Provide the (X, Y) coordinate of the cell's center where the given text is located.  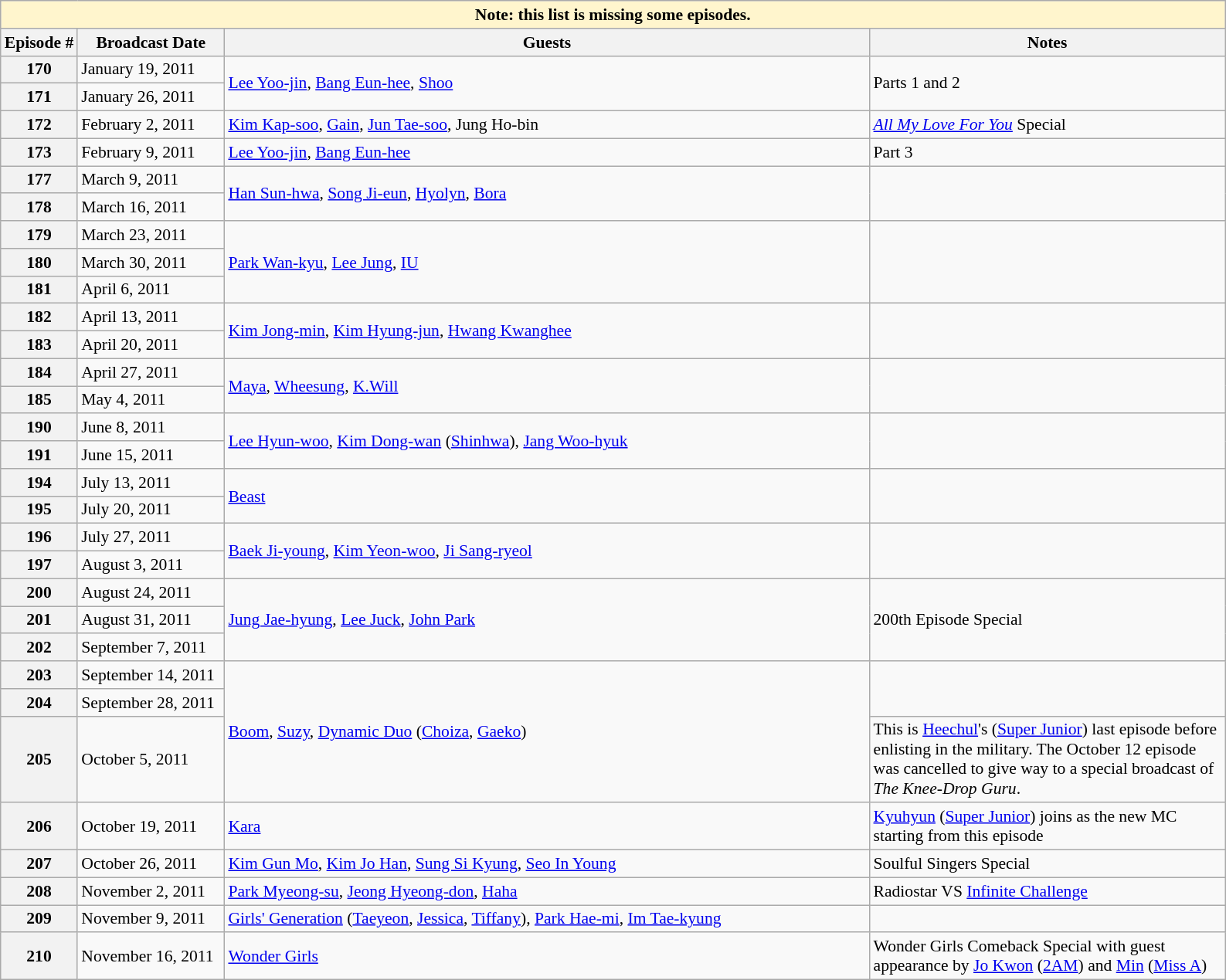
185 (39, 400)
177 (39, 180)
172 (39, 125)
179 (39, 235)
March 30, 2011 (151, 263)
September 14, 2011 (151, 675)
201 (39, 620)
Kyuhyun (Super Junior) joins as the new MC starting from this episode (1048, 826)
183 (39, 345)
181 (39, 290)
170 (39, 70)
February 9, 2011 (151, 152)
Note: this list is missing some episodes. (613, 15)
January 19, 2011 (151, 70)
190 (39, 428)
Parts 1 and 2 (1048, 83)
November 2, 2011 (151, 891)
Broadcast Date (151, 42)
205 (39, 759)
210 (39, 956)
200th Episode Special (1048, 619)
September 28, 2011 (151, 703)
July 20, 2011 (151, 510)
Wonder Girls Comeback Special with guest appearance by Jo Kwon (2AM) and Min (Miss A) (1048, 956)
Girls' Generation (Taeyeon, Jessica, Tiffany), Park Hae-mi, Im Tae-kyung (547, 919)
Kara (547, 826)
208 (39, 891)
April 6, 2011 (151, 290)
195 (39, 510)
July 13, 2011 (151, 483)
Part 3 (1048, 152)
Soulful Singers Special (1048, 864)
209 (39, 919)
October 19, 2011 (151, 826)
March 9, 2011 (151, 180)
Boom, Suzy, Dynamic Duo (Choiza, Gaeko) (547, 732)
Park Myeong-su, Jeong Hyeong-don, Haha (547, 891)
Lee Hyun-woo, Kim Dong-wan (Shinhwa), Jang Woo-hyuk (547, 442)
191 (39, 455)
March 23, 2011 (151, 235)
April 27, 2011 (151, 372)
November 16, 2011 (151, 956)
173 (39, 152)
Han Sun-hwa, Song Ji-eun, Hyolyn, Bora (547, 193)
Kim Kap-soo, Gain, Jun Tae-soo, Jung Ho-bin (547, 125)
June 15, 2011 (151, 455)
Kim Gun Mo, Kim Jo Han, Sung Si Kyung, Seo In Young (547, 864)
May 4, 2011 (151, 400)
Park Wan-kyu, Lee Jung, IU (547, 263)
Wonder Girls (547, 956)
Beast (547, 496)
June 8, 2011 (151, 428)
200 (39, 592)
204 (39, 703)
All My Love For You Special (1048, 125)
August 3, 2011 (151, 565)
Jung Jae-hyung, Lee Juck, John Park (547, 619)
180 (39, 263)
September 7, 2011 (151, 648)
Radiostar VS Infinite Challenge (1048, 891)
206 (39, 826)
194 (39, 483)
Lee Yoo-jin, Bang Eun-hee (547, 152)
171 (39, 97)
202 (39, 648)
Notes (1048, 42)
January 26, 2011 (151, 97)
April 20, 2011 (151, 345)
Episode # (39, 42)
197 (39, 565)
Kim Jong-min, Kim Hyung-jun, Hwang Kwanghee (547, 331)
March 16, 2011 (151, 208)
207 (39, 864)
November 9, 2011 (151, 919)
182 (39, 317)
April 13, 2011 (151, 317)
Guests (547, 42)
October 26, 2011 (151, 864)
184 (39, 372)
196 (39, 537)
August 24, 2011 (151, 592)
Lee Yoo-jin, Bang Eun-hee, Shoo (547, 83)
August 31, 2011 (151, 620)
Baek Ji-young, Kim Yeon-woo, Ji Sang-ryeol (547, 551)
October 5, 2011 (151, 759)
203 (39, 675)
February 2, 2011 (151, 125)
Maya, Wheesung, K.Will (547, 386)
178 (39, 208)
July 27, 2011 (151, 537)
